Find where the given text appears and provide that cell's center as (x, y) coordinate. 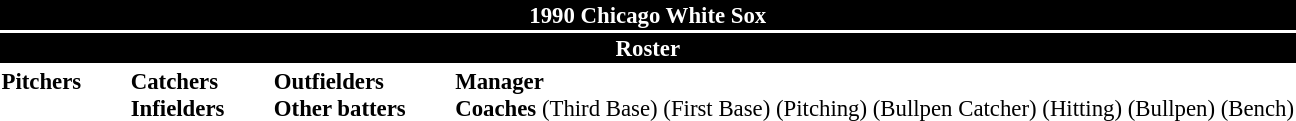
1990 Chicago White Sox (648, 15)
Roster (648, 48)
